Return the (X, Y) coordinate for the center point of the cell that contains the specified text.  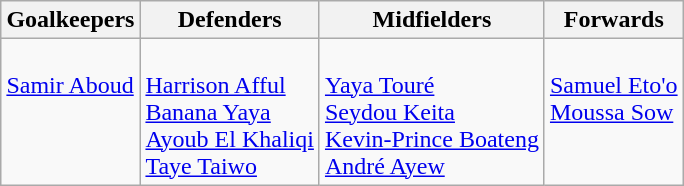
Harrison Afful Banana Yaya Ayoub El Khaliqi Taye Taiwo (230, 112)
Goalkeepers (70, 20)
Forwards (614, 20)
Yaya Touré Seydou Keita Kevin-Prince Boateng André Ayew (432, 112)
Midfielders (432, 20)
Samir Aboud (70, 112)
Defenders (230, 20)
Samuel Eto'o Moussa Sow (614, 112)
